Determine the (x, y) coordinate at the center of the cell enclosing the given text.  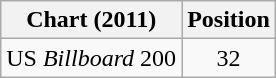
US Billboard 200 (92, 58)
Chart (2011) (92, 20)
32 (229, 58)
Position (229, 20)
